Return the (x, y) coordinate for the center point of the cell that contains the specified text.  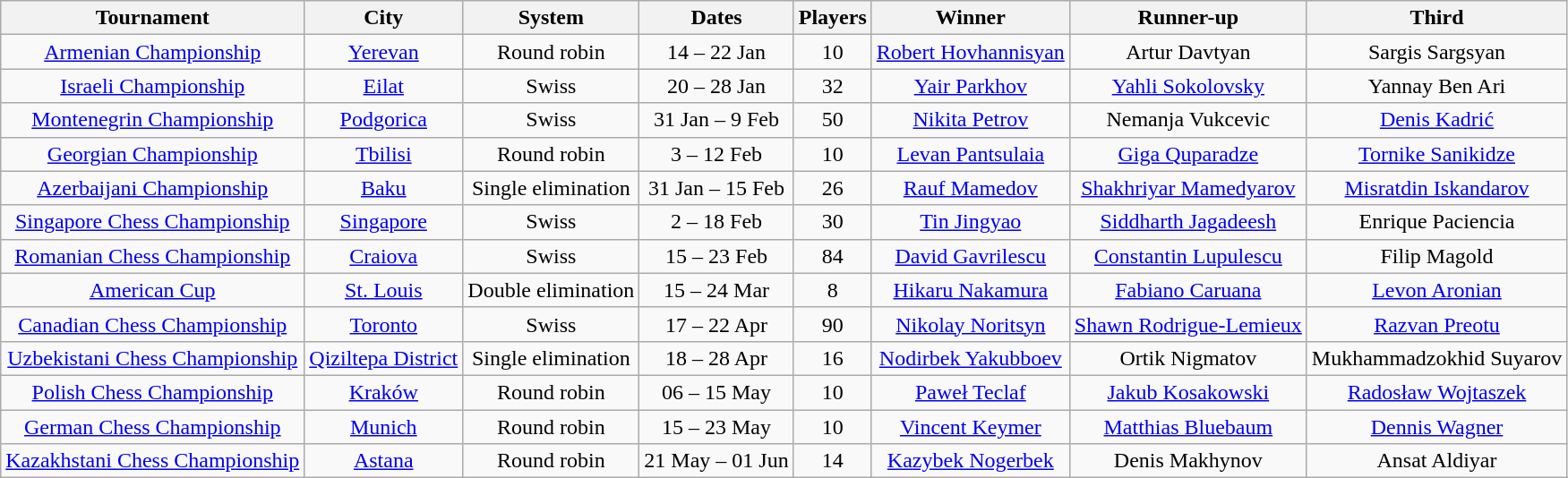
15 – 23 Feb (716, 256)
15 – 24 Mar (716, 290)
Enrique Paciencia (1436, 222)
Nodirbek Yakubboev (971, 358)
Giga Quparadze (1187, 154)
Ansat Aldiyar (1436, 461)
Winner (971, 18)
18 – 28 Apr (716, 358)
Levon Aronian (1436, 290)
City (383, 18)
German Chess Championship (152, 427)
Tornike Sanikidze (1436, 154)
Paweł Teclaf (971, 392)
Matthias Bluebaum (1187, 427)
15 – 23 May (716, 427)
Rauf Mamedov (971, 188)
Tournament (152, 18)
30 (833, 222)
Constantin Lupulescu (1187, 256)
90 (833, 324)
8 (833, 290)
Israeli Championship (152, 86)
David Gavrilescu (971, 256)
Ortik Nigmatov (1187, 358)
Razvan Preotu (1436, 324)
Radosław Wojtaszek (1436, 392)
14 (833, 461)
Munich (383, 427)
2 – 18 Feb (716, 222)
26 (833, 188)
14 – 22 Jan (716, 52)
Filip Magold (1436, 256)
Armenian Championship (152, 52)
Qiziltepa District (383, 358)
06 – 15 May (716, 392)
Tin Jingyao (971, 222)
Jakub Kosakowski (1187, 392)
Toronto (383, 324)
16 (833, 358)
Third (1436, 18)
Dennis Wagner (1436, 427)
Yerevan (383, 52)
Baku (383, 188)
Shakhriyar Mamedyarov (1187, 188)
Mukhammadzokhid Suyarov (1436, 358)
Vincent Keymer (971, 427)
Yannay Ben Ari (1436, 86)
Yair Parkhov (971, 86)
Siddharth Jagadeesh (1187, 222)
Azerbaijani Championship (152, 188)
Nemanja Vukcevic (1187, 120)
31 Jan – 15 Feb (716, 188)
Yahli Sokolovsky (1187, 86)
Singapore (383, 222)
Uzbekistani Chess Championship (152, 358)
Runner-up (1187, 18)
Tbilisi (383, 154)
Hikaru Nakamura (971, 290)
Nikolay Noritsyn (971, 324)
50 (833, 120)
American Cup (152, 290)
Podgorica (383, 120)
20 – 28 Jan (716, 86)
Montenegrin Championship (152, 120)
Denis Makhynov (1187, 461)
Astana (383, 461)
32 (833, 86)
Artur Davtyan (1187, 52)
84 (833, 256)
Canadian Chess Championship (152, 324)
Georgian Championship (152, 154)
Double elimination (552, 290)
21 May – 01 Jun (716, 461)
17 – 22 Apr (716, 324)
St. Louis (383, 290)
3 – 12 Feb (716, 154)
Kazybek Nogerbek (971, 461)
31 Jan – 9 Feb (716, 120)
Denis Kadrić (1436, 120)
Romanian Chess Championship (152, 256)
System (552, 18)
Fabiano Caruana (1187, 290)
Dates (716, 18)
Eilat (383, 86)
Singapore Chess Championship (152, 222)
Players (833, 18)
Kazakhstani Chess Championship (152, 461)
Shawn Rodrigue-Lemieux (1187, 324)
Nikita Petrov (971, 120)
Sargis Sargsyan (1436, 52)
Levan Pantsulaia (971, 154)
Kraków (383, 392)
Misratdin Iskandarov (1436, 188)
Craiova (383, 256)
Robert Hovhannisyan (971, 52)
Polish Chess Championship (152, 392)
